Pinpoint the cell where the given text exists, returning its [x, y] midpoint coordinate. 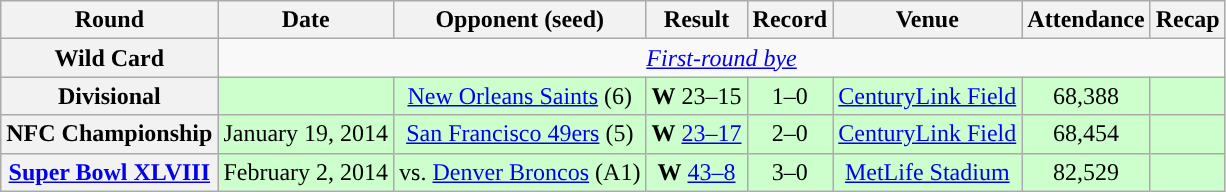
Divisional [110, 96]
3–0 [790, 172]
NFC Championship [110, 134]
Date [306, 20]
Venue [928, 20]
68,388 [1086, 96]
W 23–15 [696, 96]
Attendance [1086, 20]
MetLife Stadium [928, 172]
First-round bye [722, 58]
82,529 [1086, 172]
Recap [1188, 20]
January 19, 2014 [306, 134]
2–0 [790, 134]
New Orleans Saints (6) [520, 96]
Record [790, 20]
Super Bowl XLVIII [110, 172]
Wild Card [110, 58]
San Francisco 49ers (5) [520, 134]
68,454 [1086, 134]
1–0 [790, 96]
W 43–8 [696, 172]
W 23–17 [696, 134]
Round [110, 20]
February 2, 2014 [306, 172]
vs. Denver Broncos (A1) [520, 172]
Result [696, 20]
Opponent (seed) [520, 20]
